Detect which cell encompasses the target text, then output its (X, Y) center coordinate. 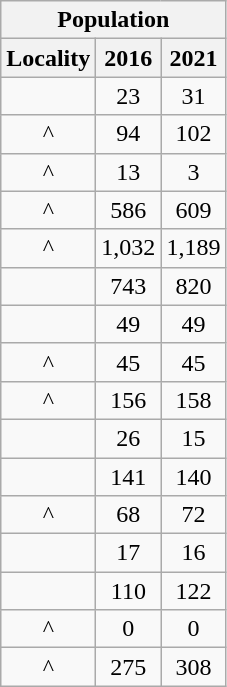
158 (194, 400)
3 (194, 172)
94 (128, 134)
609 (194, 210)
15 (194, 438)
586 (128, 210)
102 (194, 134)
2021 (194, 58)
156 (128, 400)
140 (194, 477)
13 (128, 172)
308 (194, 667)
820 (194, 286)
110 (128, 591)
31 (194, 96)
1,032 (128, 248)
122 (194, 591)
72 (194, 515)
743 (128, 286)
Locality (48, 58)
Population (114, 20)
1,189 (194, 248)
26 (128, 438)
68 (128, 515)
275 (128, 667)
141 (128, 477)
16 (194, 553)
2016 (128, 58)
23 (128, 96)
17 (128, 553)
